Return the (x, y) coordinate for the center point of the cell that contains the specified text.  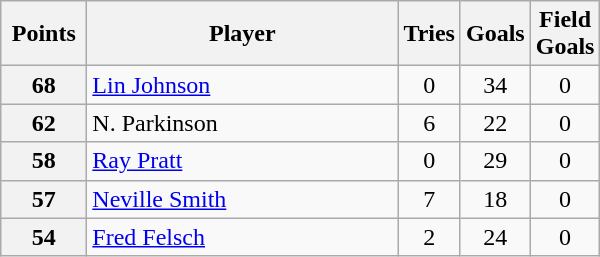
Goals (495, 34)
Field Goals (565, 34)
57 (44, 199)
58 (44, 161)
29 (495, 161)
Lin Johnson (242, 85)
68 (44, 85)
Points (44, 34)
Tries (430, 34)
Fred Felsch (242, 237)
6 (430, 123)
22 (495, 123)
2 (430, 237)
N. Parkinson (242, 123)
34 (495, 85)
54 (44, 237)
Player (242, 34)
62 (44, 123)
24 (495, 237)
7 (430, 199)
18 (495, 199)
Ray Pratt (242, 161)
Neville Smith (242, 199)
